Output the (X, Y) coordinate of the center of the cell containing the given text.  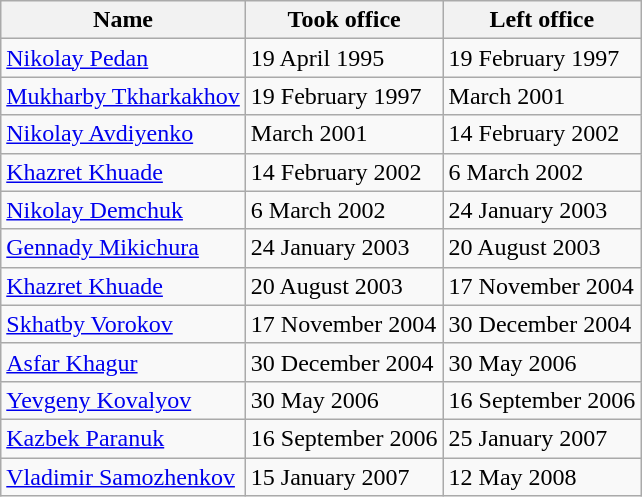
19 April 1995 (344, 58)
Nikolay Avdiyenko (124, 134)
25 January 2007 (542, 438)
Name (124, 20)
Gennady Mikichura (124, 248)
Left office (542, 20)
Skhatby Vorokov (124, 324)
12 May 2008 (542, 477)
Vladimir Samozhenkov (124, 477)
Yevgeny Kovalyov (124, 400)
Asfar Khagur (124, 362)
Took office (344, 20)
Nikolay Demchuk (124, 210)
Mukharby Tkharkakhov (124, 96)
Kazbek Paranuk (124, 438)
Nikolay Pedan (124, 58)
15 January 2007 (344, 477)
